Return [X, Y] of the center of cell containing provided text 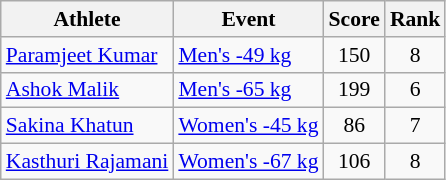
Kasthuri Rajamani [88, 162]
199 [354, 90]
Ashok Malik [88, 90]
150 [354, 55]
Score [354, 19]
Athlete [88, 19]
Women's -45 kg [248, 126]
7 [416, 126]
Sakina Khatun [88, 126]
6 [416, 90]
Rank [416, 19]
106 [354, 162]
Men's -49 kg [248, 55]
Women's -67 kg [248, 162]
Event [248, 19]
86 [354, 126]
Paramjeet Kumar [88, 55]
Men's -65 kg [248, 90]
